From the cell containing the given text, extract its center point as [X, Y] coordinate. 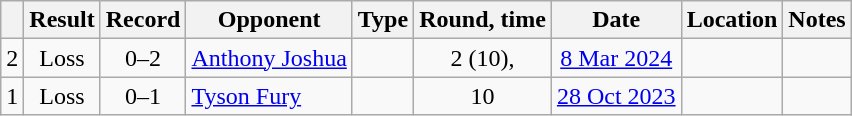
2 (10), [483, 58]
2 [12, 58]
Notes [817, 20]
Tyson Fury [269, 96]
8 Mar 2024 [616, 58]
Type [382, 20]
0–1 [143, 96]
Location [732, 20]
28 Oct 2023 [616, 96]
10 [483, 96]
Record [143, 20]
Anthony Joshua [269, 58]
0–2 [143, 58]
Round, time [483, 20]
Date [616, 20]
1 [12, 96]
Opponent [269, 20]
Result [62, 20]
